For the text-containing cell, return its midpoint in (x, y) coordinate format. 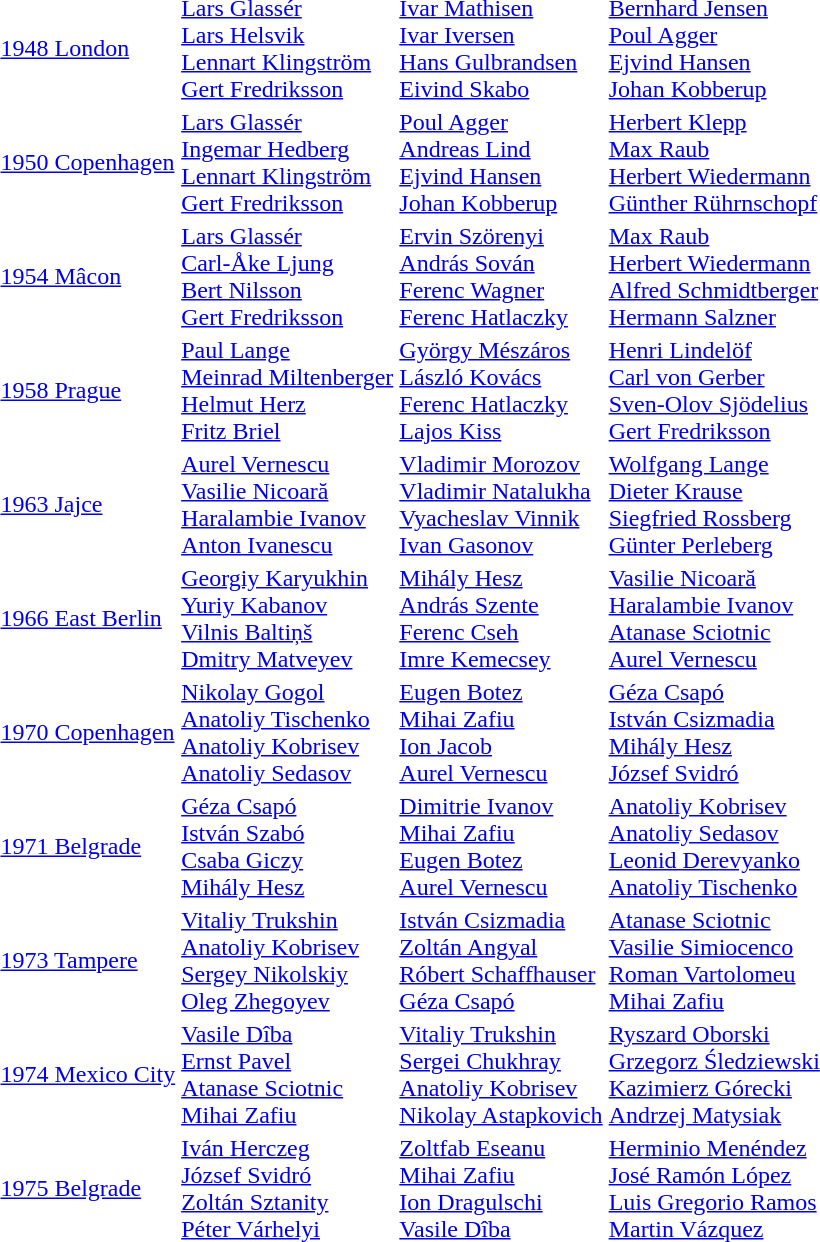
Dimitrie IvanovMihai ZafiuEugen BotezAurel Vernescu (501, 846)
Lars GlassérCarl-Åke LjungBert NilssonGert Fredriksson (288, 276)
Mihály HeszAndrás SzenteFerenc CsehImre Kemecsey (501, 618)
Géza CsapóIstván SzabóCsaba GiczyMihály Hesz (288, 846)
György MészárosLászló KovácsFerenc HatlaczkyLajos Kiss (501, 390)
Eugen BotezMihai ZafiuIon JacobAurel Vernescu (501, 732)
Vasile DîbaErnst PavelAtanase SciotnicMihai Zafiu (288, 1074)
Vitaliy TrukshinSergei ChukhrayAnatoliy KobrisevNikolay Astapkovich (501, 1074)
Vladimir MorozovVladimir NatalukhaVyacheslav VinnikIvan Gasonov (501, 504)
Nikolay GogolAnatoliy TischenkoAnatoliy KobrisevAnatoliy Sedasov (288, 732)
Paul LangeMeinrad MiltenbergerHelmut HerzFritz Briel (288, 390)
Ervin SzörenyiAndrás SovánFerenc WagnerFerenc Hatlaczky (501, 276)
Poul AggerAndreas LindEjvind HansenJohan Kobberup (501, 162)
Vitaliy TrukshinAnatoliy KobrisevSergey NikolskiyOleg Zhegoyev (288, 960)
Aurel VernescuVasilie NicoarăHaralambie IvanovAnton Ivanescu (288, 504)
Georgiy KaryukhinYuriy KabanovVilnis BaltiņšDmitry Matveyev (288, 618)
Lars GlassérIngemar HedbergLennart KlingströmGert Fredriksson (288, 162)
István CsizmadiaZoltán AngyalRóbert SchaffhauserGéza Csapó (501, 960)
